Output the [x, y] coordinate of the center of the cell containing the given text.  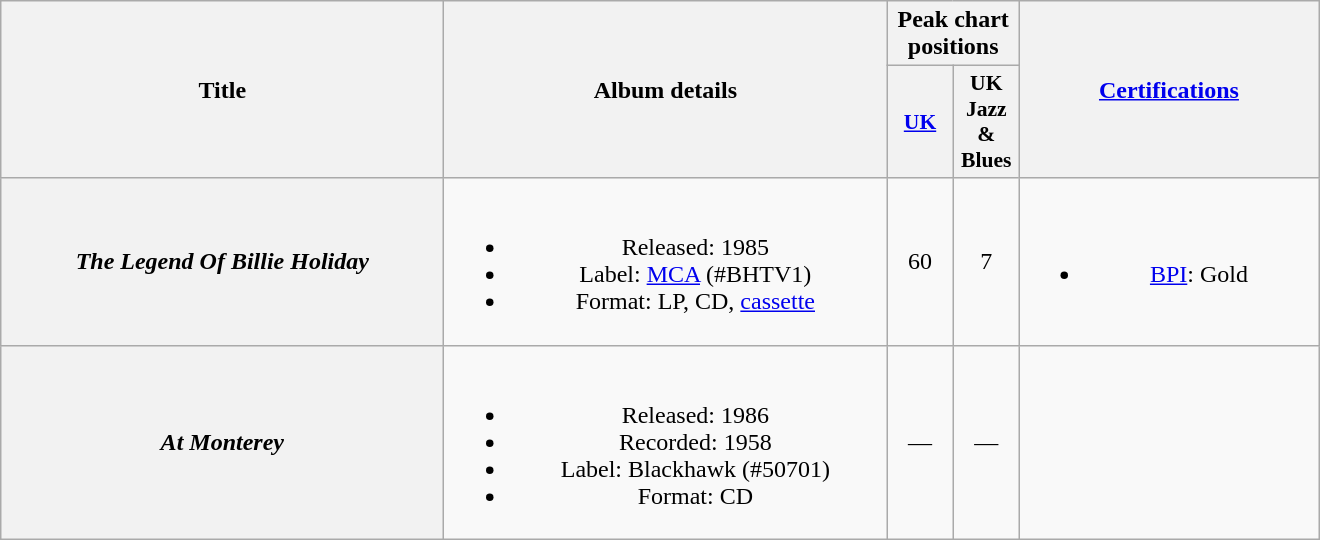
Certifications [1168, 90]
UKJazz & Blues [986, 122]
At Monterey [222, 442]
BPI: Gold [1168, 262]
7 [986, 262]
Released: 1985Label: MCA (#BHTV1)Format: LP, CD, cassette [666, 262]
Title [222, 90]
Album details [666, 90]
Peak chart positions [954, 34]
Released: 1986Recorded: 1958Label: Blackhawk (#50701)Format: CD [666, 442]
60 [920, 262]
The Legend Of Billie Holiday [222, 262]
UK [920, 122]
